Identify which cell holds the provided text, then report its [X, Y] central coordinate. 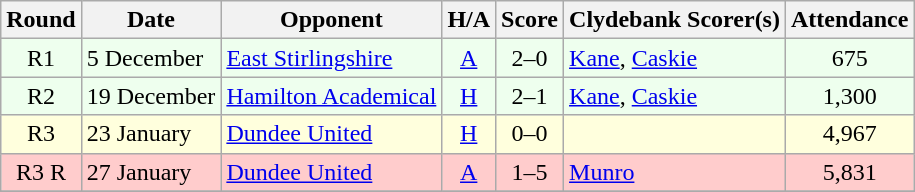
23 January [151, 134]
Hamilton Academical [332, 96]
1–5 [530, 172]
Clydebank Scorer(s) [675, 20]
19 December [151, 96]
2–0 [530, 58]
R1 [41, 58]
5,831 [849, 172]
2–1 [530, 96]
675 [849, 58]
R3 R [41, 172]
East Stirlingshire [332, 58]
Score [530, 20]
5 December [151, 58]
H/A [469, 20]
Munro [675, 172]
4,967 [849, 134]
Date [151, 20]
R2 [41, 96]
27 January [151, 172]
0–0 [530, 134]
R3 [41, 134]
Round [41, 20]
1,300 [849, 96]
Attendance [849, 20]
Opponent [332, 20]
